Return the [x, y] coordinate for the center point of the cell that contains the specified text.  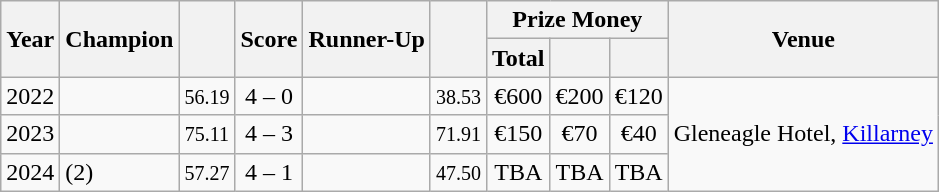
4 – 3 [269, 134]
Venue [803, 39]
Score [269, 39]
€150 [519, 134]
€70 [580, 134]
2022 [30, 96]
38.53 [458, 96]
Prize Money [578, 20]
2024 [30, 172]
€200 [580, 96]
Year [30, 39]
(2) [120, 172]
71.91 [458, 134]
4 – 0 [269, 96]
Runner-Up [367, 39]
47.50 [458, 172]
56.19 [207, 96]
4 – 1 [269, 172]
€600 [519, 96]
Gleneagle Hotel, Killarney [803, 134]
57.27 [207, 172]
Total [519, 58]
Champion [120, 39]
75.11 [207, 134]
€40 [638, 134]
2023 [30, 134]
€120 [638, 96]
